Identify which cell holds the provided text, then report its [x, y] central coordinate. 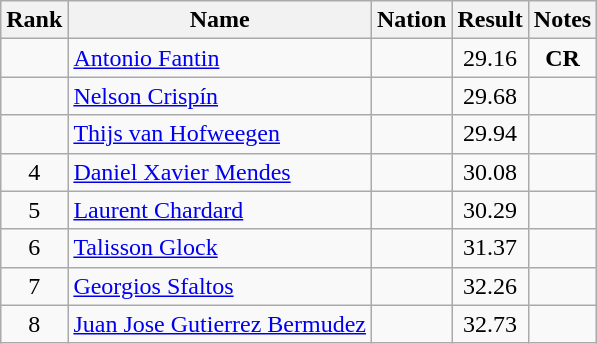
Juan Jose Gutierrez Bermudez [220, 324]
32.26 [490, 286]
Name [220, 20]
Rank [34, 20]
Daniel Xavier Mendes [220, 172]
29.94 [490, 134]
5 [34, 210]
4 [34, 172]
6 [34, 248]
29.16 [490, 58]
Georgios Sfaltos [220, 286]
31.37 [490, 248]
Nelson Crispín [220, 96]
Talisson Glock [220, 248]
Result [490, 20]
CR [562, 58]
Laurent Chardard [220, 210]
Thijs van Hofweegen [220, 134]
30.29 [490, 210]
32.73 [490, 324]
Nation [411, 20]
8 [34, 324]
7 [34, 286]
30.08 [490, 172]
Notes [562, 20]
29.68 [490, 96]
Antonio Fantin [220, 58]
